For the text-containing cell, return its midpoint in [x, y] coordinate format. 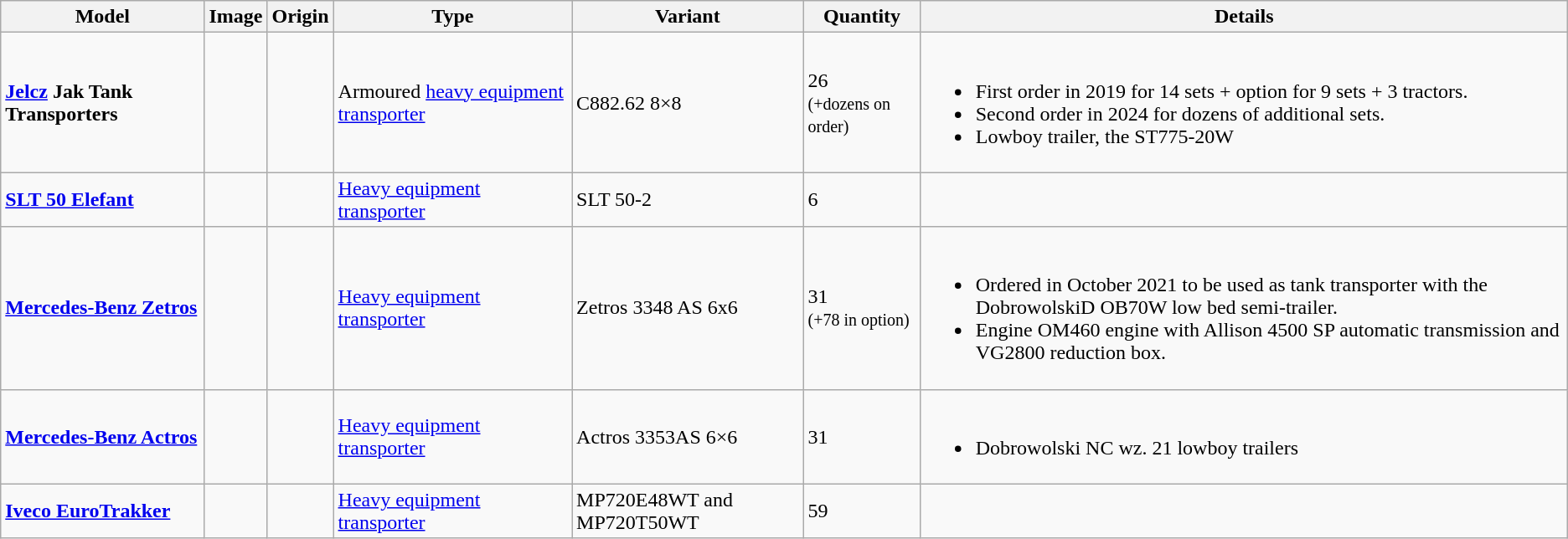
Image [236, 17]
Dobrowolski NC wz. 21 lowboy trailers [1244, 437]
Mercedes-Benz Actros [102, 437]
31 (+78 in option) [862, 308]
Armoured heavy equipment transporter [452, 102]
Zetros 3348 AS 6x6 [688, 308]
6 [862, 199]
C882.62 8×8 [688, 102]
Jelcz Jak Tank Transporters [102, 102]
First order in 2019 for 14 sets + option for 9 sets + 3 tractors.Second order in 2024 for dozens of additional sets.Lowboy trailer, the ST775-20W [1244, 102]
59 [862, 511]
MP720E48WT and MP720T50WT [688, 511]
Model [102, 17]
Iveco EuroTrakker [102, 511]
Variant [688, 17]
26 (+dozens on order) [862, 102]
Details [1244, 17]
Mercedes-Benz Zetros [102, 308]
Quantity [862, 17]
Actros 3353AS 6×6 [688, 437]
Type [452, 17]
31 [862, 437]
Origin [300, 17]
SLT 50-2 [688, 199]
SLT 50 Elefant [102, 199]
